Locate the cell with the specified text and output its [x, y] center coordinate. 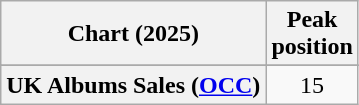
UK Albums Sales (OCC) [134, 85]
Peakposition [312, 34]
Chart (2025) [134, 34]
15 [312, 85]
